Identify which cell holds the provided text, then report its (x, y) central coordinate. 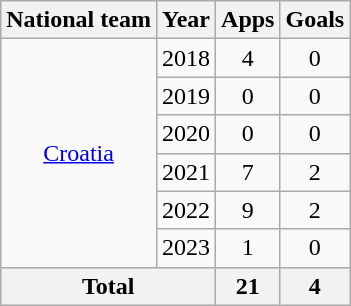
2023 (186, 248)
National team (79, 20)
2020 (186, 134)
2021 (186, 172)
21 (248, 286)
9 (248, 210)
Total (108, 286)
2018 (186, 58)
Apps (248, 20)
1 (248, 248)
2019 (186, 96)
2022 (186, 210)
Goals (315, 20)
Year (186, 20)
Croatia (79, 153)
7 (248, 172)
